Search for the cell housing the specified text and yield its (x, y) center coordinate. 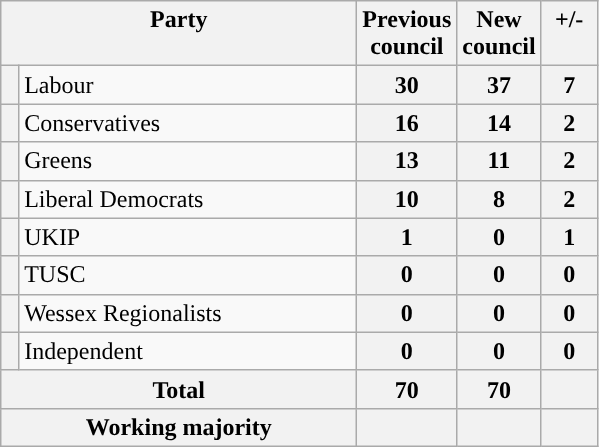
8 (499, 199)
Conservatives (188, 123)
13 (407, 161)
Liberal Democrats (188, 199)
16 (407, 123)
New council (499, 34)
TUSC (188, 275)
Independent (188, 351)
UKIP (188, 237)
+/- (569, 34)
7 (569, 85)
14 (499, 123)
Previous council (407, 34)
30 (407, 85)
37 (499, 85)
10 (407, 199)
Working majority (179, 427)
Party (179, 34)
Total (179, 389)
Labour (188, 85)
11 (499, 161)
Wessex Regionalists (188, 313)
Greens (188, 161)
